From the cell containing the given text, extract its center point as [x, y] coordinate. 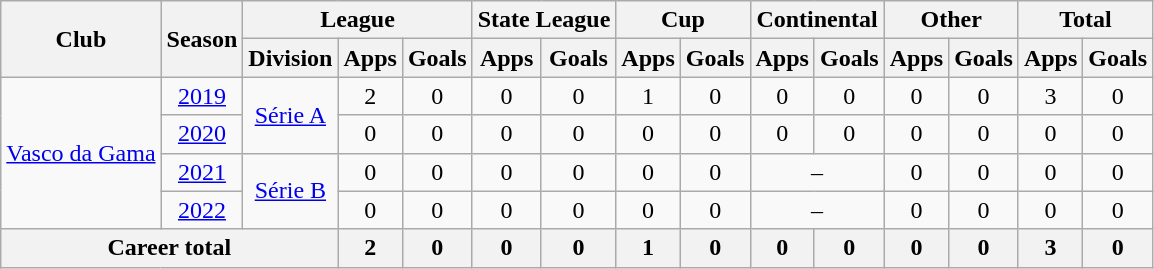
Cup [683, 20]
2020 [202, 134]
Série B [290, 191]
State League [544, 20]
League [358, 20]
2019 [202, 96]
Total [1085, 20]
Season [202, 39]
2022 [202, 210]
Division [290, 58]
Club [81, 39]
Career total [170, 248]
Other [951, 20]
Série A [290, 115]
2021 [202, 172]
Vasco da Gama [81, 153]
Continental [817, 20]
